Find where the given text appears and provide that cell's center as [X, Y] coordinate. 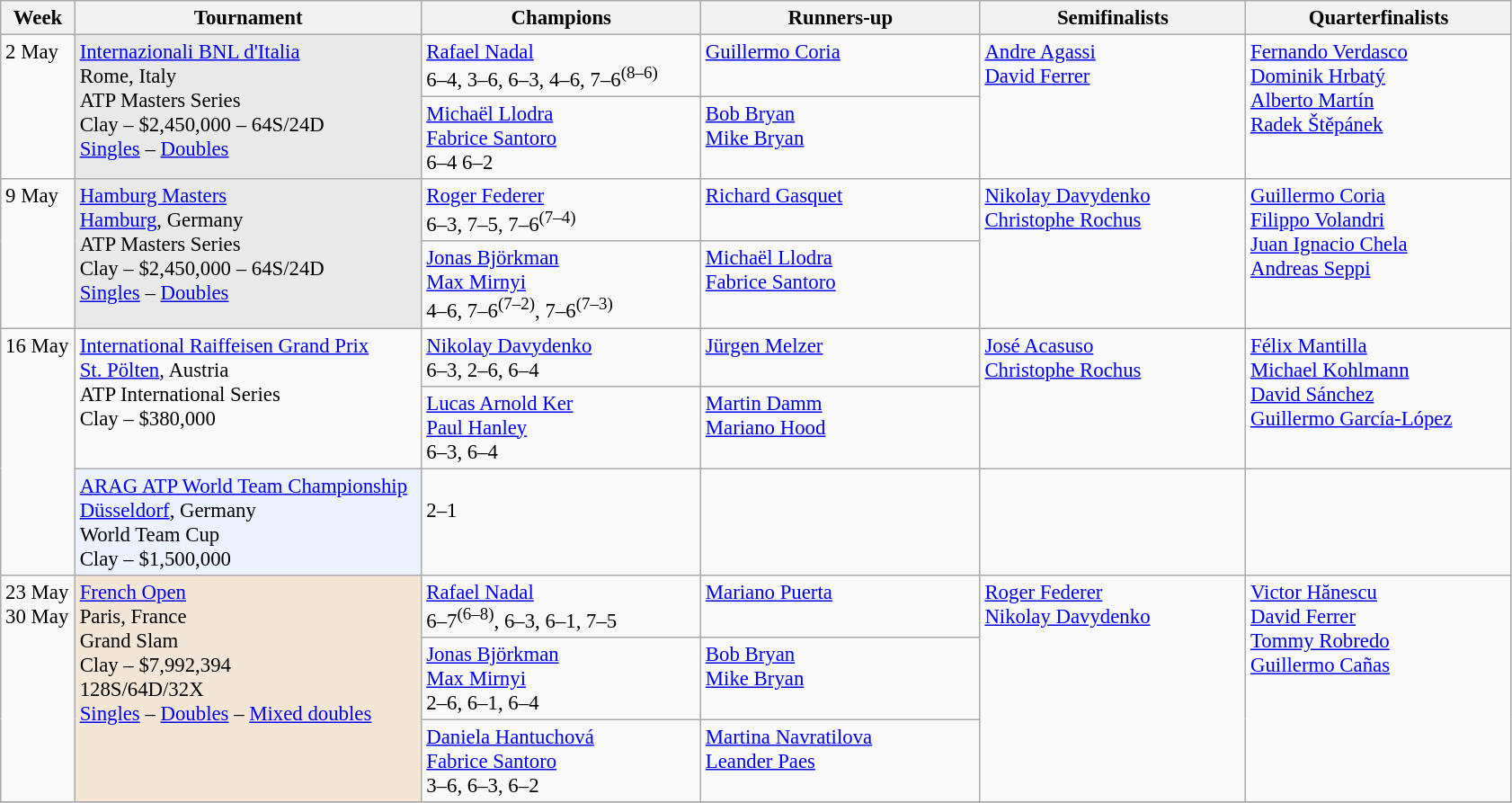
ARAG ATP World Team Championship Düsseldorf, GermanyWorld Team CupClay – $1,500,000 [248, 522]
Richard Gasquet [841, 210]
Nikolay Davydenko 6–3, 2–6, 6–4 [561, 358]
Rafael Nadal 6–4, 3–6, 6–3, 4–6, 7–6(8–6) [561, 67]
Tournament [248, 18]
Félix Mantilla Michael Kohlmann David Sánchez Guillermo García-López [1379, 398]
Lucas Arnold Ker Paul Hanley 6–3, 6–4 [561, 427]
Martin Damm Mariano Hood [841, 427]
Victor Hănescu David Ferrer Tommy Robredo Guillermo Cañas [1379, 688]
José Acasuso Christophe Rochus [1113, 398]
Week [38, 18]
Nikolay Davydenko Christophe Rochus [1113, 254]
16 May [38, 451]
Guillermo Coria Filippo Volandri Juan Ignacio Chela Andreas Seppi [1379, 254]
Semifinalists [1113, 18]
Michaël Llodra Fabrice Santoro [841, 284]
Guillermo Coria [841, 67]
Jonas Björkman Max Mirnyi 2–6, 6–1, 6–4 [561, 679]
International Raiffeisen Grand Prix St. Pölten, AustriaATP International SeriesClay – $380,000 [248, 398]
23 May30 May [38, 688]
Jürgen Melzer [841, 358]
Michaël Llodra Fabrice Santoro 6–4 6–2 [561, 138]
Roger Federer 6–3, 7–5, 7–6(7–4) [561, 210]
2 May [38, 108]
2–1 [561, 522]
Quarterfinalists [1379, 18]
Mariano Puerta [841, 606]
Rafael Nadal6–7(6–8), 6–3, 6–1, 7–5 [561, 606]
Martina Navratilova Leander Paes [841, 761]
Internazionali BNL d'Italia Rome, ItalyATP Masters SeriesClay – $2,450,000 – 64S/24D Singles – Doubles [248, 108]
Andre Agassi David Ferrer [1113, 108]
Champions [561, 18]
Runners-up [841, 18]
9 May [38, 254]
Roger Federer Nikolay Davydenko [1113, 688]
French Open Paris, FranceGrand SlamClay – $7,992,394 128S/64D/32X Singles – Doubles – Mixed doubles [248, 688]
Fernando Verdasco Dominik Hrbatý Alberto Martín Radek Štěpánek [1379, 108]
Daniela Hantuchová Fabrice Santoro3–6, 6–3, 6–2 [561, 761]
Hamburg Masters Hamburg, GermanyATP Masters SeriesClay – $2,450,000 – 64S/24D Singles – Doubles [248, 254]
Jonas Björkman Max Mirnyi 4–6, 7–6(7–2), 7–6(7–3) [561, 284]
